Extract the (X, Y) coordinate from the center of the cell holding the provided text.  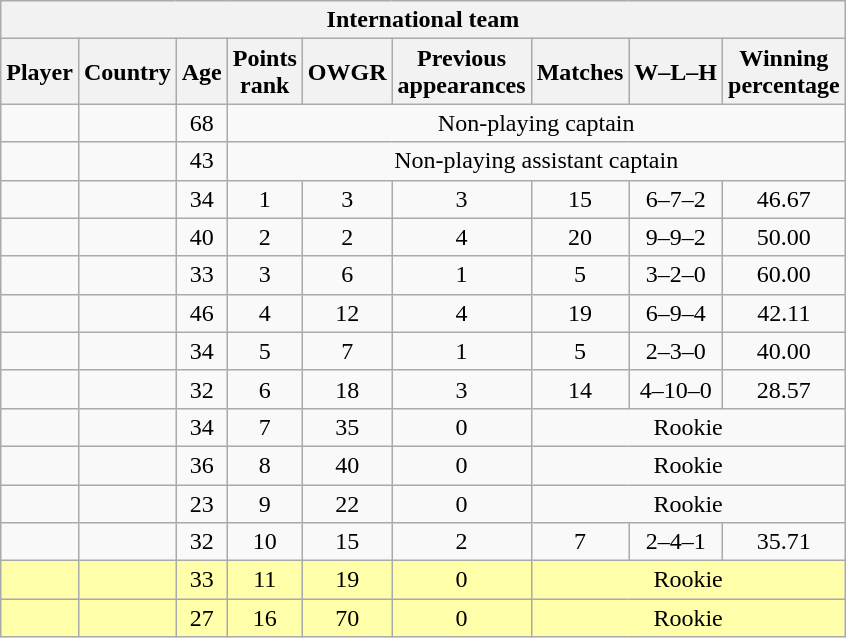
43 (202, 161)
Winningpercentage (784, 72)
70 (347, 618)
36 (202, 465)
Non-playing assistant captain (536, 161)
Player (40, 72)
46.67 (784, 199)
14 (580, 389)
20 (580, 237)
3–2–0 (676, 275)
Non-playing captain (536, 123)
50.00 (784, 237)
60.00 (784, 275)
35.71 (784, 542)
6–7–2 (676, 199)
Previousappearances (462, 72)
46 (202, 313)
Matches (580, 72)
4–10–0 (676, 389)
40.00 (784, 351)
Age (202, 72)
9–9–2 (676, 237)
International team (423, 20)
W–L–H (676, 72)
11 (264, 580)
8 (264, 465)
2–3–0 (676, 351)
12 (347, 313)
OWGR (347, 72)
6–9–4 (676, 313)
2–4–1 (676, 542)
10 (264, 542)
18 (347, 389)
68 (202, 123)
9 (264, 503)
27 (202, 618)
35 (347, 427)
Country (127, 72)
Pointsrank (264, 72)
42.11 (784, 313)
16 (264, 618)
28.57 (784, 389)
23 (202, 503)
22 (347, 503)
